Output the [X, Y] coordinate of the center of the cell containing the given text.  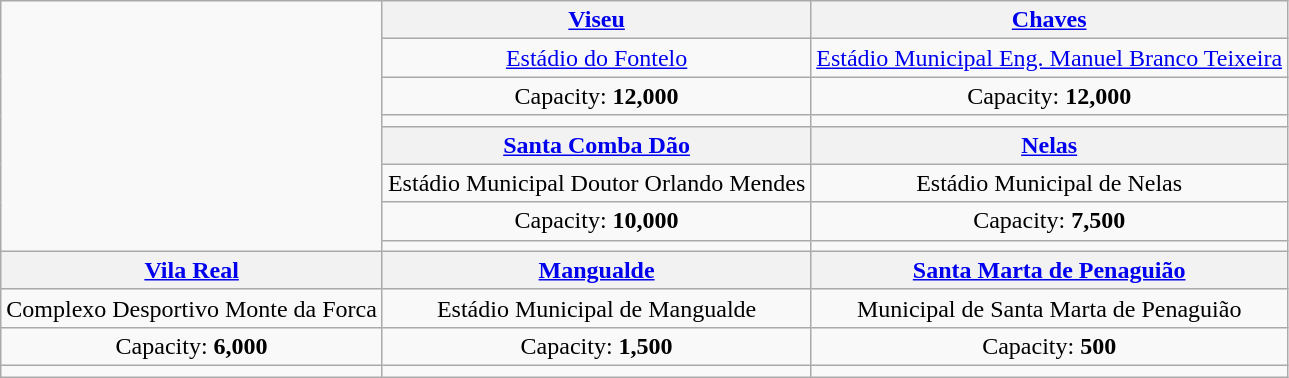
Complexo Desportivo Monte da Forca [192, 308]
Capacity: 6,000 [192, 346]
Santa Marta de Penaguião [1050, 270]
Municipal de Santa Marta de Penaguião [1050, 308]
Capacity: 10,000 [596, 221]
Viseu [596, 20]
Capacity: 7,500 [1050, 221]
Capacity: 1,500 [596, 346]
Capacity: 500 [1050, 346]
Vila Real [192, 270]
Estádio Municipal de Mangualde [596, 308]
Santa Comba Dão [596, 145]
Chaves [1050, 20]
Estádio Municipal de Nelas [1050, 183]
Estádio Municipal Eng. Manuel Branco Teixeira [1050, 58]
Nelas [1050, 145]
Estádio Municipal Doutor Orlando Mendes [596, 183]
Mangualde [596, 270]
Estádio do Fontelo [596, 58]
